Extract the (X, Y) coordinate from the center of the cell holding the provided text.  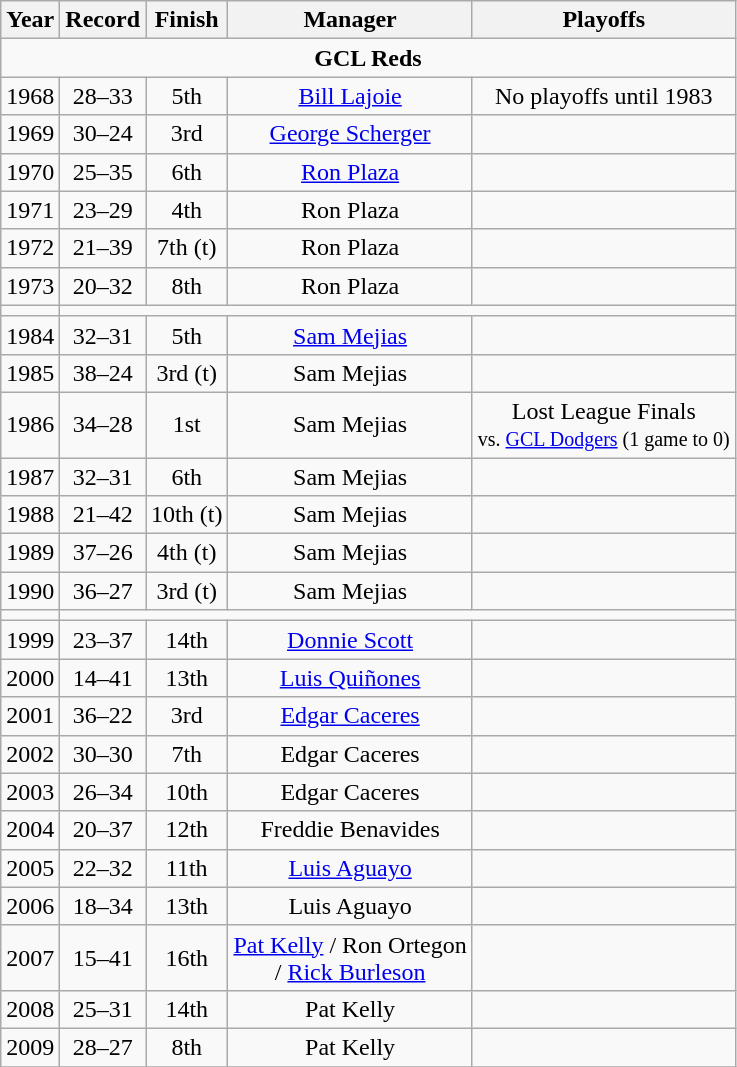
2008 (30, 1009)
11th (187, 868)
GCL Reds (368, 58)
20–37 (103, 830)
Donnie Scott (350, 640)
23–29 (103, 210)
28–33 (103, 96)
No playoffs until 1983 (604, 96)
21–42 (103, 515)
22–32 (103, 868)
Playoffs (604, 20)
2002 (30, 754)
1999 (30, 640)
1973 (30, 286)
2006 (30, 906)
George Scherger (350, 134)
1970 (30, 172)
1987 (30, 477)
1985 (30, 373)
Luis Quiñones (350, 678)
7th (187, 754)
1971 (30, 210)
36–27 (103, 591)
1989 (30, 553)
36–22 (103, 716)
1st (187, 424)
34–28 (103, 424)
25–35 (103, 172)
2001 (30, 716)
38–24 (103, 373)
2000 (30, 678)
30–24 (103, 134)
1988 (30, 515)
18–34 (103, 906)
1990 (30, 591)
21–39 (103, 248)
23–37 (103, 640)
10th (t) (187, 515)
Freddie Benavides (350, 830)
4th (187, 210)
7th (t) (187, 248)
12th (187, 830)
Bill Lajoie (350, 96)
1984 (30, 335)
30–30 (103, 754)
37–26 (103, 553)
14–41 (103, 678)
1968 (30, 96)
2007 (30, 958)
4th (t) (187, 553)
Finish (187, 20)
Record (103, 20)
Lost League Finalsvs. GCL Dodgers (1 game to 0) (604, 424)
15–41 (103, 958)
Year (30, 20)
2003 (30, 792)
16th (187, 958)
Manager (350, 20)
2005 (30, 868)
25–31 (103, 1009)
1986 (30, 424)
Pat Kelly / Ron Ortegon / Rick Burleson (350, 958)
2009 (30, 1047)
10th (187, 792)
26–34 (103, 792)
1972 (30, 248)
1969 (30, 134)
2004 (30, 830)
20–32 (103, 286)
28–27 (103, 1047)
